Return the [x, y] coordinate for the center point of the cell that contains the specified text.  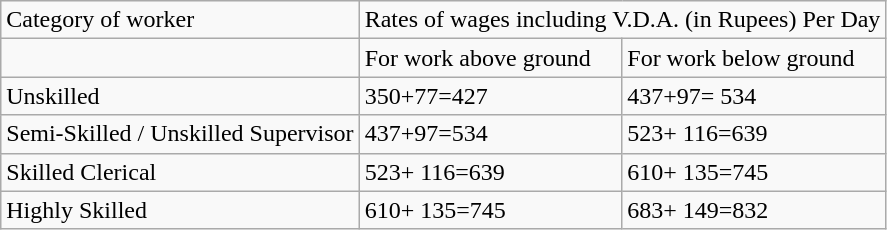
683+ 149=832 [754, 210]
Semi-Skilled / Unskilled Supervisor [180, 134]
437+97=534 [490, 134]
437+97= 534 [754, 96]
Highly Skilled [180, 210]
Rates of wages including V.D.A. (in Rupees) Per Day [622, 20]
Category of worker [180, 20]
For work below ground [754, 58]
Unskilled [180, 96]
350+77=427 [490, 96]
For work above ground [490, 58]
Skilled Clerical [180, 172]
